Return [X, Y] of the center of cell containing provided text 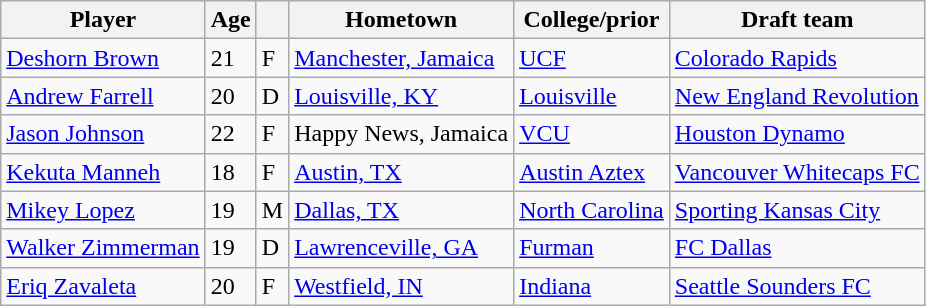
UCF [592, 58]
Indiana [592, 286]
Seattle Sounders FC [797, 286]
Age [230, 20]
21 [230, 58]
Eriq Zavaleta [103, 286]
Mikey Lopez [103, 210]
22 [230, 134]
Deshorn Brown [103, 58]
Houston Dynamo [797, 134]
Louisville, KY [402, 96]
Walker Zimmerman [103, 248]
Lawrenceville, GA [402, 248]
Austin Aztex [592, 172]
Colorado Rapids [797, 58]
Sporting Kansas City [797, 210]
FC Dallas [797, 248]
Westfield, IN [402, 286]
Draft team [797, 20]
Kekuta Manneh [103, 172]
Jason Johnson [103, 134]
Hometown [402, 20]
Andrew Farrell [103, 96]
Austin, TX [402, 172]
New England Revolution [797, 96]
Player [103, 20]
M [272, 210]
Happy News, Jamaica [402, 134]
18 [230, 172]
College/prior [592, 20]
Dallas, TX [402, 210]
Manchester, Jamaica [402, 58]
North Carolina [592, 210]
Vancouver Whitecaps FC [797, 172]
Furman [592, 248]
VCU [592, 134]
Louisville [592, 96]
